Extract the [x, y] coordinate from the center of the cell holding the provided text.  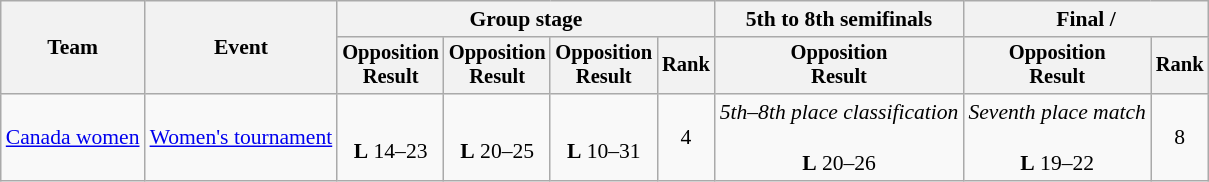
Team [73, 48]
L 14–23 [390, 138]
L 20–25 [498, 138]
8 [1180, 138]
5th–8th place classificationL 20–26 [840, 138]
Women's tournament [242, 138]
L 10–31 [604, 138]
Final / [1086, 19]
Seventh place matchL 19–22 [1057, 138]
4 [686, 138]
Group stage [526, 19]
Canada women [73, 138]
5th to 8th semifinals [840, 19]
Event [242, 48]
